Scan for the cell matching the given text and deliver its [x, y] coordinate at center. 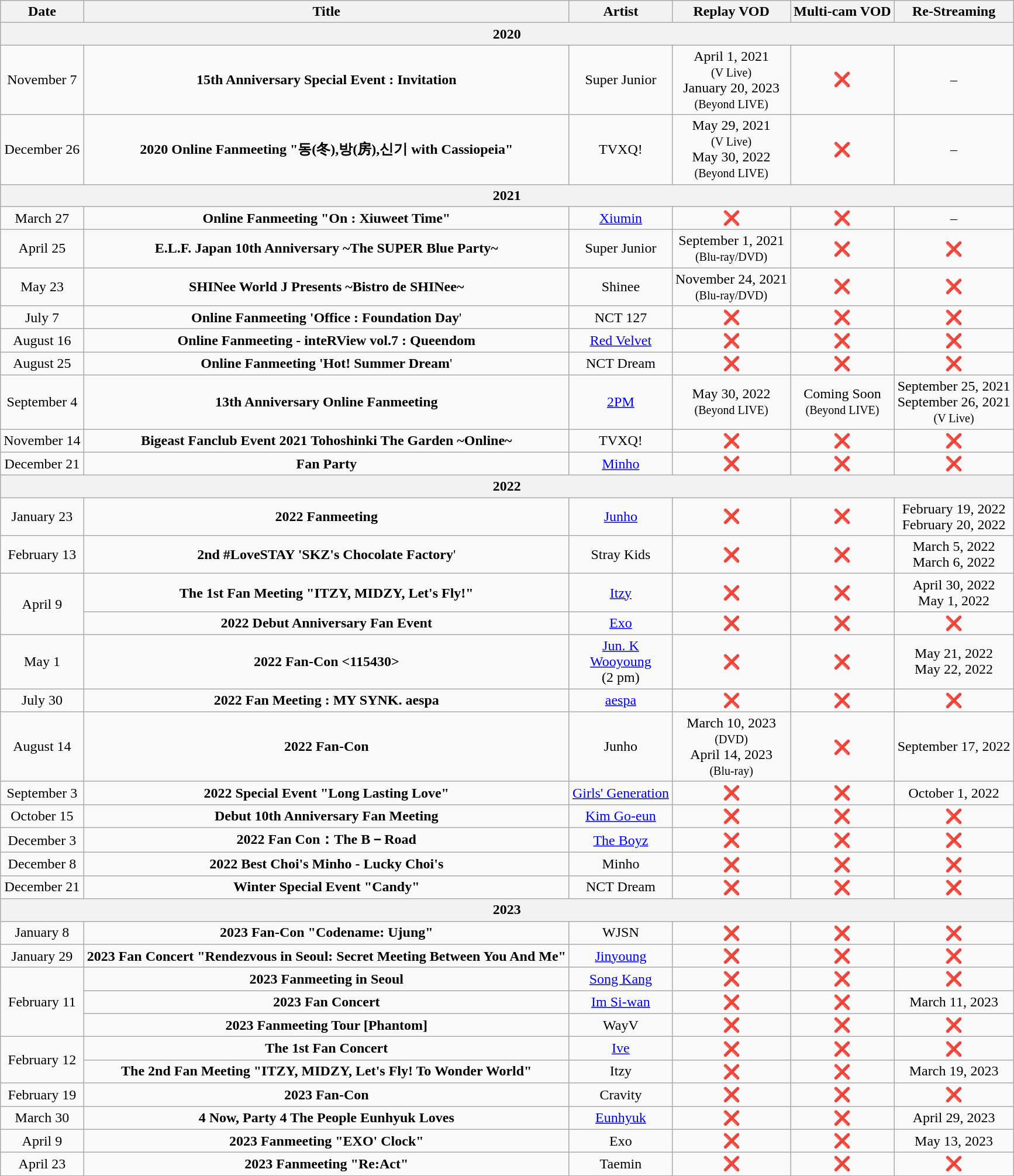
December 26 [42, 150]
October 15 [42, 816]
The 2nd Fan Meeting "ITZY, MIDZY, Let's Fly! To Wonder World" [326, 1071]
April 25 [42, 249]
Online Fanmeeting 'Office : Foundation Day' [326, 318]
November 24, 2021(Blu-ray/DVD) [731, 287]
Multi-cam VOD [842, 12]
April 1, 2021(V Live)January 20, 2023(Beyond LIVE) [731, 80]
Winter Special Event "Candy" [326, 887]
December 8 [42, 864]
May 29, 2021(V Live)May 30, 2022(Beyond LIVE) [731, 150]
Jinyoung [620, 956]
2023 Fanmeeting in Seoul [326, 979]
Eunhyuk [620, 1118]
SHINee World J Presents ~Bistro de SHINee~ [326, 287]
February 19, 2022February 20, 2022 [954, 517]
Xiumin [620, 218]
2022 Fan-Con <115430> [326, 661]
2022 Fan Meeting : MY SYNK. aespa [326, 701]
2022 Special Event "Long Lasting Love" [326, 793]
February 19 [42, 1095]
4 Now, Party 4 The People Eunhyuk Loves [326, 1118]
The 1st Fan Meeting "ITZY, MIDZY, Let's Fly!" [326, 593]
May 21, 2022May 22, 2022 [954, 661]
Debut 10th Anniversary Fan Meeting [326, 816]
Cravity [620, 1095]
2023 Fan-Con "Codename: Ujung" [326, 933]
Fan Party [326, 464]
February 13 [42, 554]
September 3 [42, 793]
March 10, 2023(DVD)April 14, 2023(Blu-ray) [731, 746]
2022 Fan Con：The B－Road [326, 840]
May 1 [42, 661]
August 16 [42, 340]
2022 Debut Anniversary Fan Event [326, 623]
2022 [507, 487]
Replay VOD [731, 12]
Jun. KWooyoung(2 pm) [620, 661]
March 27 [42, 218]
2023 Fanmeeting "Re:Act" [326, 1164]
Taemin [620, 1164]
Shinee [620, 287]
2PM [620, 402]
April 30, 2022May 1, 2022 [954, 593]
2023 Fanmeeting "EXO' Clock" [326, 1141]
2023 Fan Concert [326, 1002]
E.L.F. Japan 10th Anniversary ~The SUPER Blue Party~ [326, 249]
August 25 [42, 364]
2023 Fan-Con [326, 1095]
Song Kang [620, 979]
Online Fanmeeting 'Hot! Summer Dream' [326, 364]
January 23 [42, 517]
2021 [507, 195]
January 8 [42, 933]
2022 Fan-Con [326, 746]
Date [42, 12]
2nd #LoveSTAY 'SKZ's Chocolate Factory' [326, 554]
2020 [507, 34]
15th Anniversary Special Event : Invitation [326, 80]
The Boyz [620, 840]
August 14 [42, 746]
July 30 [42, 701]
2023 Fan Concert "Rendezvous in Seoul: Secret Meeting Between You And Me" [326, 956]
Kim Go-eun [620, 816]
April 29, 2023 [954, 1118]
December 3 [42, 840]
aespa [620, 701]
May 30, 2022(Beyond LIVE) [731, 402]
March 5, 2022March 6, 2022 [954, 554]
Stray Kids [620, 554]
February 12 [42, 1060]
September 17, 2022 [954, 746]
Bigeast Fanclub Event 2021 Tohoshinki The Garden ~Online~ [326, 441]
September 4 [42, 402]
March 11, 2023 [954, 1002]
Title [326, 12]
WayV [620, 1025]
2023 [507, 910]
Girls' Generation [620, 793]
September 25, 2021September 26, 2021(V Live) [954, 402]
Online Fanmeeting - inteRView vol.7 : Queendom [326, 340]
July 7 [42, 318]
Ive [620, 1049]
2022 Fanmeeting [326, 517]
February 11 [42, 1002]
WJSN [620, 933]
May 23 [42, 287]
NCT 127 [620, 318]
October 1, 2022 [954, 793]
The 1st Fan Concert [326, 1049]
January 29 [42, 956]
2020 Online Fanmeeting "동(冬),방(房),신기 with Cassiopeia" [326, 150]
November 7 [42, 80]
April 23 [42, 1164]
Red Velvet [620, 340]
2022 Best Choi's Minho - Lucky Choi's [326, 864]
13th Anniversary Online Fanmeeting [326, 402]
March 19, 2023 [954, 1071]
March 30 [42, 1118]
Coming Soon(Beyond LIVE) [842, 402]
2023 Fanmeeting Tour [Phantom] [326, 1025]
Re-Streaming [954, 12]
Im Si-wan [620, 1002]
Online Fanmeeting "On : Xiuweet Time" [326, 218]
September 1, 2021(Blu-ray/DVD) [731, 249]
May 13, 2023 [954, 1141]
Artist [620, 12]
November 14 [42, 441]
